Pinpoint the cell where the given text exists, returning its (X, Y) midpoint coordinate. 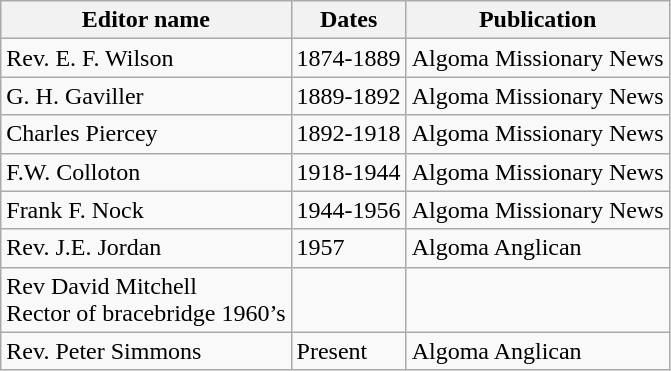
Dates (348, 20)
1957 (348, 248)
1889-1892 (348, 96)
G. H. Gaviller (146, 96)
F.W. Colloton (146, 172)
1892-1918 (348, 134)
1918-1944 (348, 172)
Charles Piercey (146, 134)
Rev. J.E. Jordan (146, 248)
Present (348, 351)
Publication (538, 20)
Rev. E. F. Wilson (146, 58)
Frank F. Nock (146, 210)
Editor name (146, 20)
1944-1956 (348, 210)
Rev. Peter Simmons (146, 351)
Rev David MitchellRector of bracebridge 1960’s (146, 300)
1874-1889 (348, 58)
